From the cell containing the given text, extract its center point as [x, y] coordinate. 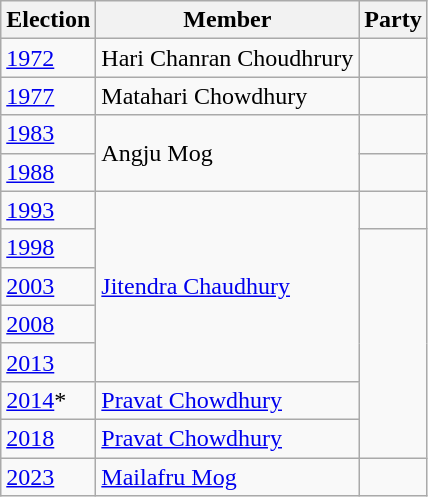
2018 [48, 438]
2008 [48, 324]
1998 [48, 248]
Mailafru Mog [228, 477]
1988 [48, 172]
1977 [48, 96]
1983 [48, 134]
Matahari Chowdhury [228, 96]
2003 [48, 286]
2014* [48, 400]
2013 [48, 362]
2023 [48, 477]
Member [228, 20]
1972 [48, 58]
Jitendra Chaudhury [228, 286]
Party [393, 20]
1993 [48, 210]
Angju Mog [228, 153]
Hari Chanran Choudhrury [228, 58]
Election [48, 20]
